Detect which cell encompasses the target text, then output its [x, y] center coordinate. 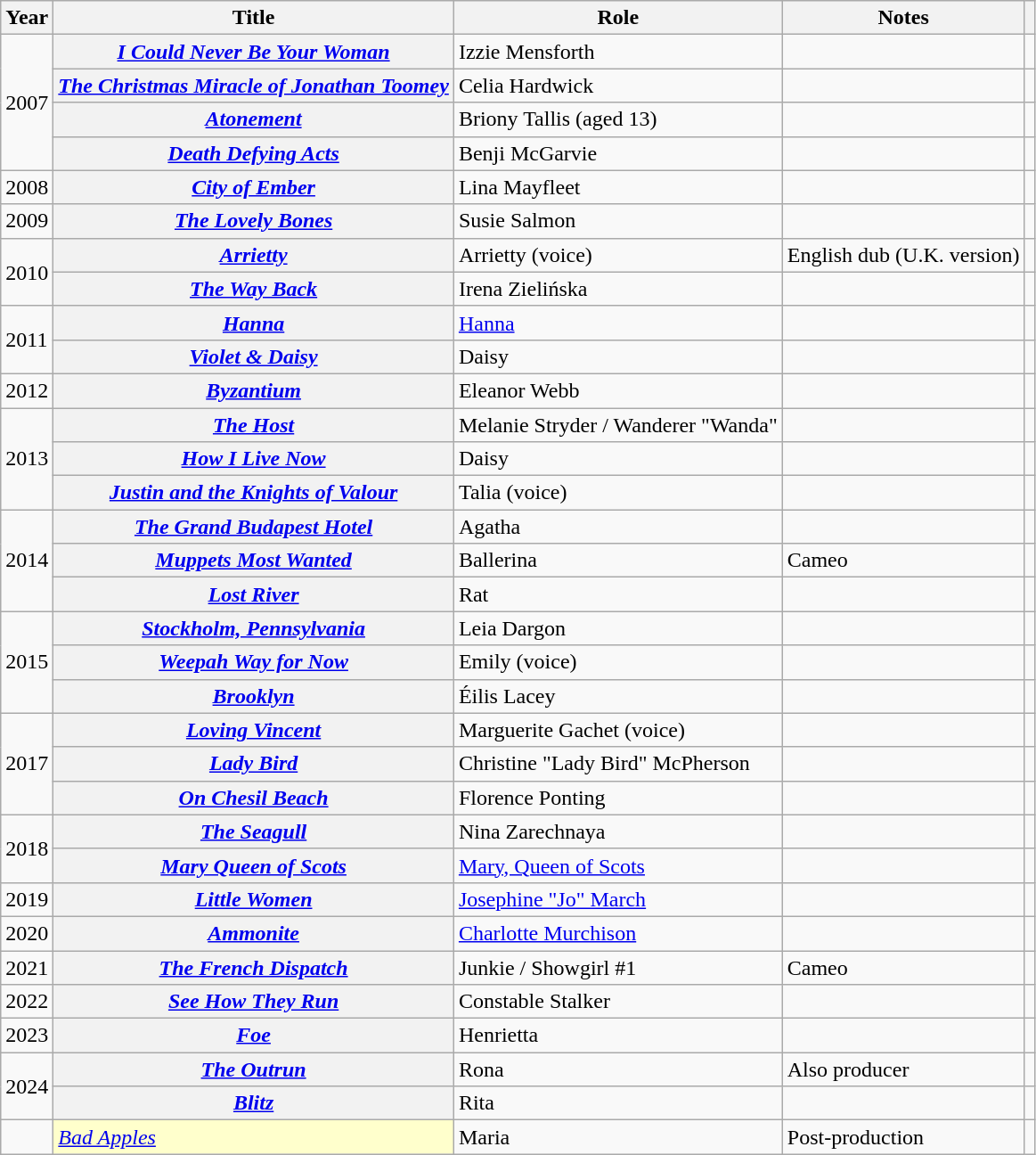
2007 [27, 102]
Arrietty [254, 255]
Arrietty (voice) [618, 255]
See How They Run [254, 1002]
2023 [27, 1036]
Constable Stalker [618, 1002]
Emily (voice) [618, 662]
2015 [27, 662]
Benji McGarvie [618, 153]
2024 [27, 1086]
Nina Zarechnaya [618, 831]
Rona [618, 1069]
Bad Apples [254, 1137]
Notes [903, 18]
Agatha [618, 527]
On Chesil Beach [254, 798]
Title [254, 18]
2022 [27, 1002]
Melanie Stryder / Wanderer "Wanda" [618, 425]
2018 [27, 848]
The Christmas Miracle of Jonathan Toomey [254, 86]
Christine "Lady Bird" McPherson [618, 764]
Eleanor Webb [618, 390]
The Host [254, 425]
The Grand Budapest Hotel [254, 527]
Year [27, 18]
Stockholm, Pennsylvania [254, 628]
Talia (voice) [618, 493]
The Outrun [254, 1069]
Mary Queen of Scots [254, 865]
Role [618, 18]
2011 [27, 340]
Violet & Daisy [254, 356]
Muppets Most Wanted [254, 561]
2019 [27, 899]
Rita [618, 1103]
Éilis Lacey [618, 696]
Byzantium [254, 390]
Post-production [903, 1137]
City of Ember [254, 187]
The Seagull [254, 831]
Rat [618, 594]
Atonement [254, 119]
2020 [27, 933]
The Way Back [254, 289]
Also producer [903, 1069]
Irena Zielińska [618, 289]
Junkie / Showgirl #1 [618, 967]
Ammonite [254, 933]
Death Defying Acts [254, 153]
Justin and the Knights of Valour [254, 493]
Mary, Queen of Scots [618, 865]
How I Live Now [254, 459]
Briony Tallis (aged 13) [618, 119]
2014 [27, 561]
Celia Hardwick [618, 86]
Brooklyn [254, 696]
Foe [254, 1036]
2010 [27, 272]
Leia Dargon [618, 628]
Lost River [254, 594]
Josephine "Jo" March [618, 899]
I Could Never Be Your Woman [254, 52]
2017 [27, 764]
Henrietta [618, 1036]
2021 [27, 967]
Little Women [254, 899]
English dub (U.K. version) [903, 255]
2008 [27, 187]
Loving Vincent [254, 730]
Ballerina [618, 561]
Florence Ponting [618, 798]
Maria [618, 1137]
Lina Mayfleet [618, 187]
Lady Bird [254, 764]
Izzie Mensforth [618, 52]
The French Dispatch [254, 967]
2012 [27, 390]
2009 [27, 221]
Susie Salmon [618, 221]
2013 [27, 459]
Charlotte Murchison [618, 933]
Marguerite Gachet (voice) [618, 730]
Blitz [254, 1103]
Weepah Way for Now [254, 662]
The Lovely Bones [254, 221]
